Scan for the cell matching the given text and deliver its [x, y] coordinate at center. 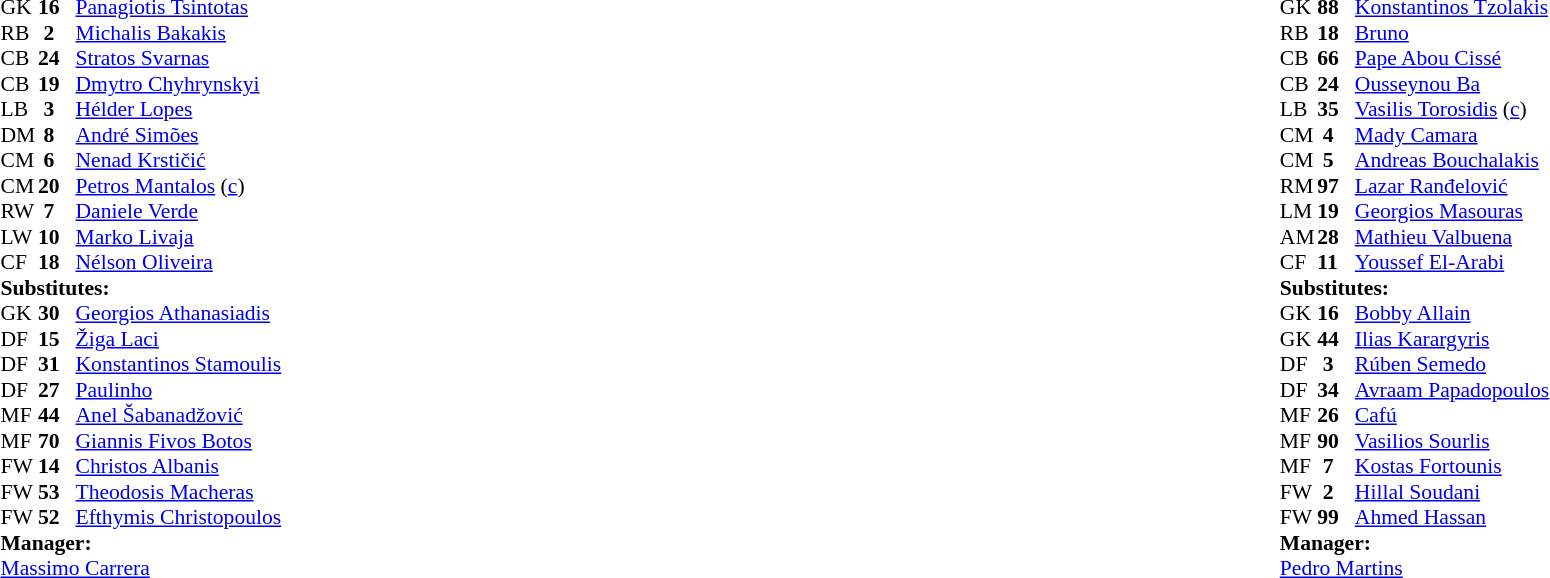
Mady Camara [1452, 135]
14 [57, 467]
31 [57, 365]
Mathieu Valbuena [1452, 237]
53 [57, 492]
Vasilis Torosidis (c) [1452, 109]
Cafú [1452, 415]
Ousseynou Ba [1452, 84]
26 [1336, 415]
Pape Abou Cissé [1452, 59]
90 [1336, 441]
Dmytro Chyhrynskyi [179, 84]
11 [1336, 263]
LW [19, 237]
Nenad Krstičić [179, 161]
Avraam Papadopoulos [1452, 390]
Konstantinos Stamoulis [179, 365]
Vasilios Sourlis [1452, 441]
4 [1336, 135]
16 [1336, 313]
Hillal Soudani [1452, 492]
Anel Šabanadžović [179, 415]
30 [57, 313]
99 [1336, 517]
LM [1299, 211]
27 [57, 390]
Christos Albanis [179, 467]
Daniele Verde [179, 211]
5 [1336, 161]
Georgios Athanasiadis [179, 313]
Ahmed Hassan [1452, 517]
34 [1336, 390]
Paulinho [179, 390]
Theodosis Macheras [179, 492]
Petros Mantalos (c) [179, 186]
ΜF [1299, 467]
Lazar Ranđelović [1452, 186]
Žiga Laci [179, 339]
Marko Livaja [179, 237]
28 [1336, 237]
Bruno [1452, 33]
AM [1299, 237]
10 [57, 237]
Bobby Allain [1452, 313]
Nélson Oliveira [179, 263]
RW [19, 211]
70 [57, 441]
Andreas Bouchalakis [1452, 161]
35 [1336, 109]
Rúben Semedo [1452, 365]
66 [1336, 59]
52 [57, 517]
15 [57, 339]
6 [57, 161]
Michalis Bakakis [179, 33]
DM [19, 135]
97 [1336, 186]
Kostas Fortounis [1452, 467]
8 [57, 135]
Giannis Fivos Botos [179, 441]
André Simões [179, 135]
Georgios Masouras [1452, 211]
Hélder Lopes [179, 109]
Ilias Karargyris [1452, 339]
Youssef El-Arabi [1452, 263]
Stratos Svarnas [179, 59]
RM [1299, 186]
20 [57, 186]
Efthymis Christopoulos [179, 517]
